From the cell containing the given text, extract its center point as [X, Y] coordinate. 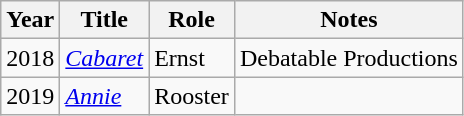
Debatable Productions [348, 58]
Role [192, 20]
Year [30, 20]
2019 [30, 96]
Cabaret [104, 58]
Annie [104, 96]
2018 [30, 58]
Ernst [192, 58]
Rooster [192, 96]
Title [104, 20]
Notes [348, 20]
